Pinpoint the cell where the given text exists, returning its [x, y] midpoint coordinate. 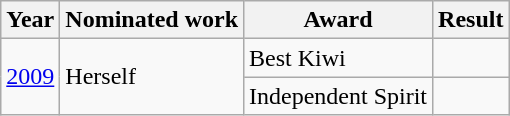
Independent Spirit [338, 96]
Year [30, 20]
Herself [152, 77]
2009 [30, 77]
Best Kiwi [338, 58]
Nominated work [152, 20]
Award [338, 20]
Result [471, 20]
